Provide the [x, y] coordinate of the cell's center where the given text is located.  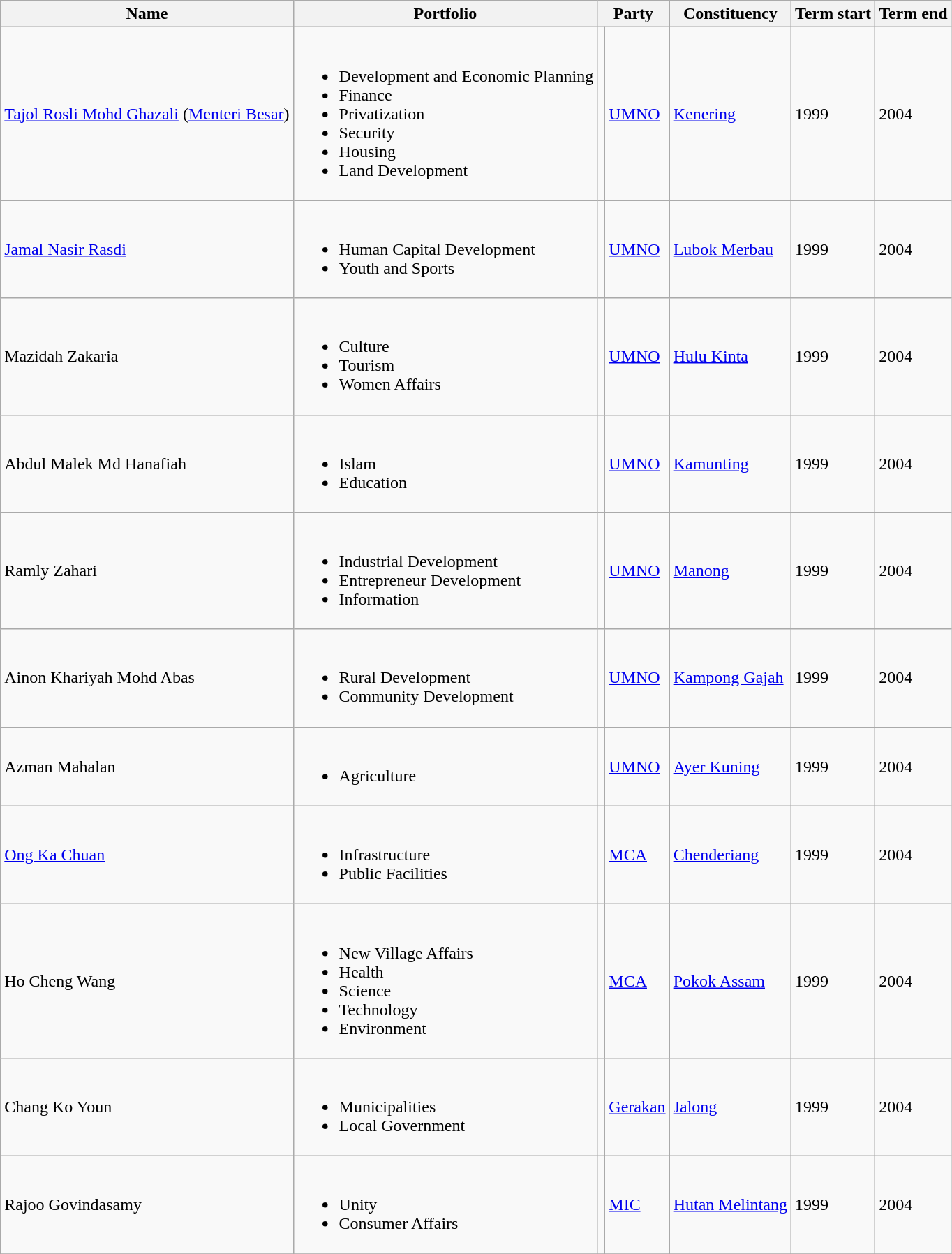
Ong Ka Chuan [147, 855]
Ainon Khariyah Mohd Abas [147, 678]
Development and Economic PlanningFinancePrivatizationSecurityHousingLand Development [445, 114]
Agriculture [445, 767]
Jalong [730, 1107]
Lubok Merbau [730, 249]
Hutan Melintang [730, 1204]
MIC [637, 1204]
Ho Cheng Wang [147, 980]
Kampong Gajah [730, 678]
Name [147, 14]
MunicipalitiesLocal Government [445, 1107]
Hulu Kinta [730, 356]
Chenderiang [730, 855]
Kamunting [730, 464]
Manong [730, 571]
Rajoo Govindasamy [147, 1204]
Ramly Zahari [147, 571]
Industrial DevelopmentEntrepreneur DevelopmentInformation [445, 571]
Mazidah Zakaria [147, 356]
Pokok Assam [730, 980]
Abdul Malek Md Hanafiah [147, 464]
InfrastructurePublic Facilities [445, 855]
Azman Mahalan [147, 767]
Kenering [730, 114]
Human Capital DevelopmentYouth and Sports [445, 249]
New Village AffairsHealthScienceTechnologyEnvironment [445, 980]
CultureTourismWomen Affairs [445, 356]
Term end [914, 14]
UnityConsumer Affairs [445, 1204]
Constituency [730, 14]
Party [634, 14]
Portfolio [445, 14]
Gerakan [637, 1107]
Term start [833, 14]
Rural DevelopmentCommunity Development [445, 678]
Tajol Rosli Mohd Ghazali (Menteri Besar) [147, 114]
Chang Ko Youn [147, 1107]
IslamEducation [445, 464]
Jamal Nasir Rasdi [147, 249]
Ayer Kuning [730, 767]
